Output the [X, Y] coordinate of the center of the cell containing the given text.  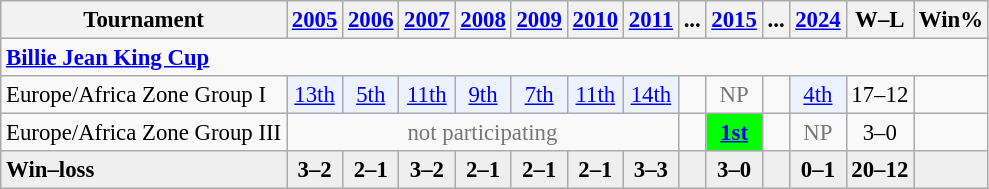
2010 [595, 20]
W–L [880, 20]
2009 [539, 20]
not participating [482, 133]
14th [650, 95]
3–3 [650, 170]
Win% [952, 20]
1st [734, 133]
2011 [650, 20]
20–12 [880, 170]
7th [539, 95]
17–12 [880, 95]
9th [483, 95]
2015 [734, 20]
2008 [483, 20]
Europe/Africa Zone Group I [144, 95]
Win–loss [144, 170]
2007 [427, 20]
2005 [314, 20]
Billie Jean King Cup [495, 58]
13th [314, 95]
5th [371, 95]
2024 [818, 20]
Tournament [144, 20]
4th [818, 95]
0–1 [818, 170]
2006 [371, 20]
Europe/Africa Zone Group III [144, 133]
